From the cell containing the given text, extract its center point as [X, Y] coordinate. 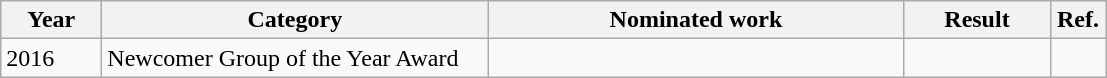
Category [295, 20]
Nominated work [696, 20]
Newcomer Group of the Year Award [295, 58]
Result [977, 20]
2016 [52, 58]
Year [52, 20]
Ref. [1078, 20]
